Extract the (X, Y) coordinate from the center of the cell holding the provided text.  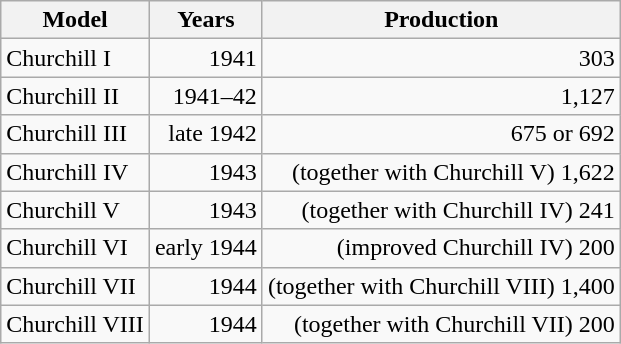
(together with Churchill VIII) 1,400 (441, 286)
Churchill V (76, 210)
Churchill VII (76, 286)
(together with Churchill IV) 241 (441, 210)
late 1942 (206, 134)
Model (76, 20)
1941 (206, 58)
Years (206, 20)
Churchill I (76, 58)
early 1944 (206, 248)
675 or 692 (441, 134)
(improved Churchill IV) 200 (441, 248)
1941–42 (206, 96)
303 (441, 58)
Churchill VIII (76, 324)
Churchill VI (76, 248)
Churchill III (76, 134)
(together with Churchill V) 1,622 (441, 172)
Churchill II (76, 96)
1,127 (441, 96)
Production (441, 20)
Churchill IV (76, 172)
(together with Churchill VII) 200 (441, 324)
